Scan for the cell matching the given text and deliver its [X, Y] coordinate at center. 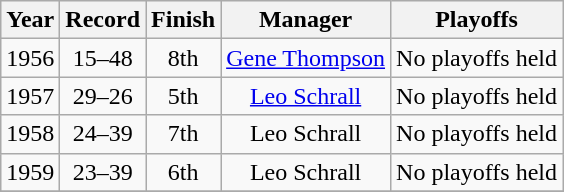
Year [30, 20]
8th [184, 58]
7th [184, 134]
6th [184, 172]
24–39 [103, 134]
1959 [30, 172]
1957 [30, 96]
23–39 [103, 172]
1956 [30, 58]
5th [184, 96]
15–48 [103, 58]
Manager [306, 20]
Record [103, 20]
Playoffs [477, 20]
Finish [184, 20]
29–26 [103, 96]
1958 [30, 134]
Gene Thompson [306, 58]
